Extract the (X, Y) coordinate from the center of the cell holding the provided text.  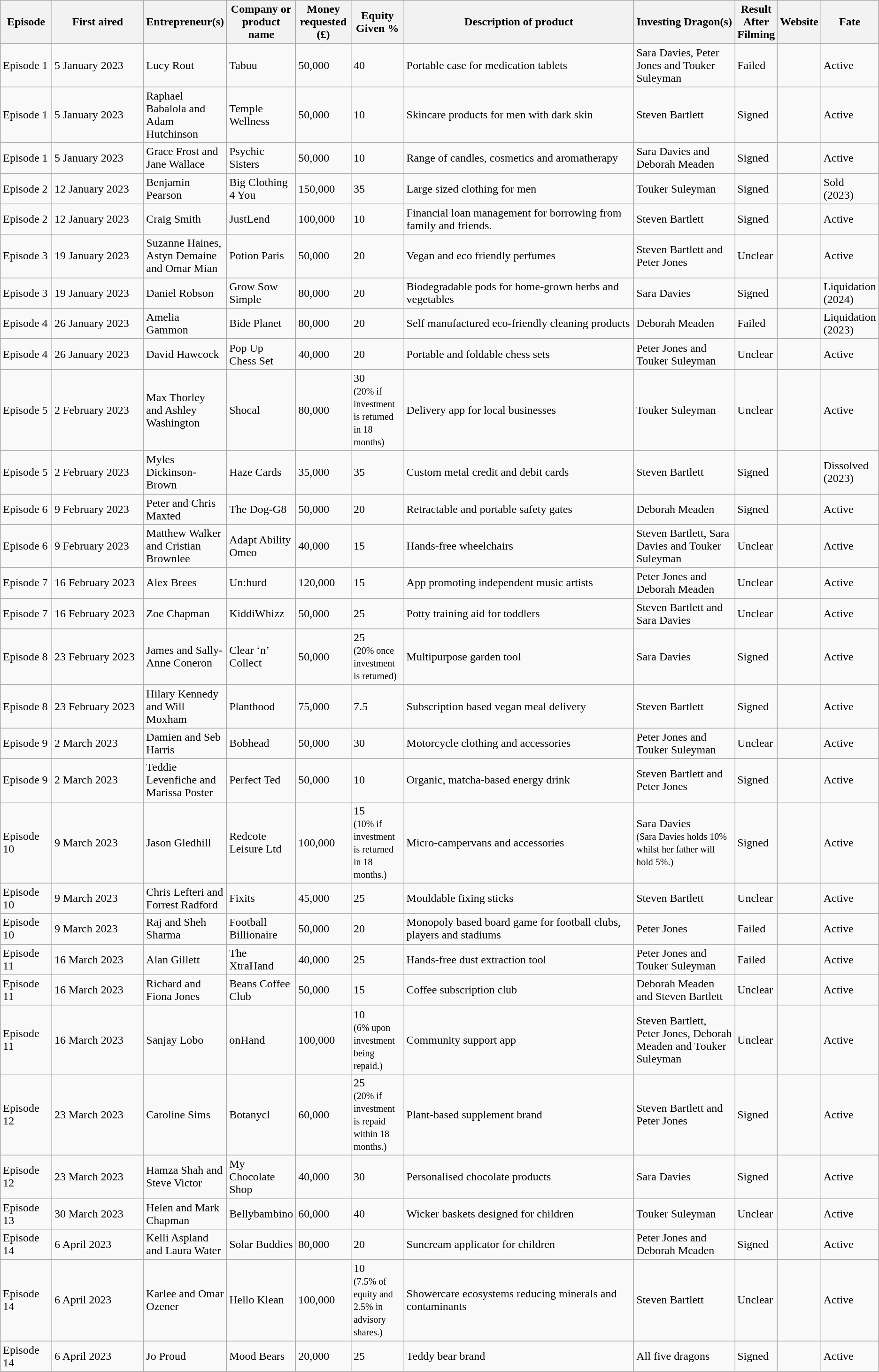
25 (20% once investment is returned) (378, 657)
Lucy Rout (185, 65)
30 (20% if investment is returned in 18 months) (378, 410)
All five dragons (685, 1356)
The Dog-G8 (261, 509)
Benjamin Pearson (185, 189)
30 March 2023 (98, 1214)
Entrepreneur(s) (185, 22)
Multipurpose garden tool (519, 657)
Sanjay Lobo (185, 1039)
Liquidation (2023) (850, 323)
Equity Given % (378, 22)
Beans Coffee Club (261, 990)
Helen and Mark Chapman (185, 1214)
Monopoly based board game for football clubs, players and stadiums (519, 929)
Chris Lefteri and Forrest Radford (185, 898)
Bobhead (261, 743)
Football Billionaire (261, 929)
150,000 (324, 189)
Myles Dickinson-Brown (185, 472)
Daniel Robson (185, 293)
Temple Wellness (261, 115)
10 (7.5% of equity and 2.5% in advisory shares.) (378, 1300)
App promoting independent music artists (519, 583)
Range of candles, cosmetics and aromatherapy (519, 158)
Psychic Sisters (261, 158)
Richard and Fiona Jones (185, 990)
Grace Frost and Jane Wallace (185, 158)
Bellybambino (261, 1214)
Hands-free dust extraction tool (519, 959)
Haze Cards (261, 472)
75,000 (324, 706)
Tabuu (261, 65)
Raphael Babalola and Adam Hutchinson (185, 115)
My Chocolate Shop (261, 1177)
Alan Gillett (185, 959)
Un:hurd (261, 583)
Liquidation (2024) (850, 293)
Karlee and Omar Ozener (185, 1300)
Subscription based vegan meal delivery (519, 706)
KiddiWhizz (261, 613)
Vegan and eco friendly perfumes (519, 256)
Delivery app for local businesses (519, 410)
Sara Davies and Deborah Meaden (685, 158)
35,000 (324, 472)
Adapt Ability Omeo (261, 546)
Hello Klean (261, 1300)
Max Thorley and Ashley Washington (185, 410)
Suncream applicator for children (519, 1245)
Financial loan management for borrowing from family and friends. (519, 219)
25 (20% if investment is repaid within 18 months.) (378, 1114)
Community support app (519, 1039)
Mouldable fixing sticks (519, 898)
Portable case for medication tablets (519, 65)
Craig Smith (185, 219)
Deborah Meaden and Steven Bartlett (685, 990)
Micro-campervans and accessories (519, 843)
Fixits (261, 898)
Website (799, 22)
Episode 13 (26, 1214)
James and Sally-Anne Coneron (185, 657)
Organic, matcha-based energy drink (519, 780)
Teddy bear brand (519, 1356)
Wicker baskets designed for children (519, 1214)
Retractable and portable safety gates (519, 509)
Potty training aid for toddlers (519, 613)
Suzanne Haines, Astyn Demaine and Omar Mian (185, 256)
Steven Bartlett and Sara Davies (685, 613)
Grow Sow Simple (261, 293)
Investing Dragon(s) (685, 22)
Clear ‘n’ Collect (261, 657)
Kelli Aspland and Laura Water (185, 1245)
Teddie Levenfiche and Marissa Poster (185, 780)
Large sized clothing for men (519, 189)
Shocal (261, 410)
Result After Filming (756, 22)
Plant-based supplement brand (519, 1114)
Alex Brees (185, 583)
Description of product (519, 22)
Sara Davies (Sara Davies holds 10% whilst her father will hold 5%.) (685, 843)
Jason Gledhill (185, 843)
Redcote Leisure Ltd (261, 843)
Fate (850, 22)
20,000 (324, 1356)
Sara Davies, Peter Jones and Touker Suleyman (685, 65)
Zoe Chapman (185, 613)
Money requested (£) (324, 22)
Company or product name (261, 22)
Caroline Sims (185, 1114)
Peter Jones (685, 929)
45,000 (324, 898)
Raj and Sheh Sharma (185, 929)
Hamza Shah and Steve Victor (185, 1177)
Bide Planet (261, 323)
First aired (98, 22)
Self manufactured eco-friendly cleaning products (519, 323)
Steven Bartlett, Peter Jones, Deborah Meaden and Touker Suleyman (685, 1039)
Dissolved (2023) (850, 472)
Mood Bears (261, 1356)
Showercare ecosystems reducing minerals and contaminants (519, 1300)
Planthood (261, 706)
Custom metal credit and debit cards (519, 472)
Hilary Kennedy and Will Moxham (185, 706)
Amelia Gammon (185, 323)
Steven Bartlett, Sara Davies and Touker Suleyman (685, 546)
Hands-free wheelchairs (519, 546)
David Hawcock (185, 354)
Jo Proud (185, 1356)
10 (6% upon investment being repaid.) (378, 1039)
Botanycl (261, 1114)
Episode (26, 22)
Potion Paris (261, 256)
The XtraHand (261, 959)
Skincare products for men with dark skin (519, 115)
onHand (261, 1039)
Motorcycle clothing and accessories (519, 743)
7.5 (378, 706)
Pop Up Chess Set (261, 354)
Personalised chocolate products (519, 1177)
Biodegradable pods for home-grown herbs and vegetables (519, 293)
Portable and foldable chess sets (519, 354)
Coffee subscription club (519, 990)
JustLend (261, 219)
Perfect Ted (261, 780)
120,000 (324, 583)
Solar Buddies (261, 1245)
Sold (2023) (850, 189)
Big Clothing 4 You (261, 189)
15 (10% if investment is returned in 18 months.) (378, 843)
Matthew Walker and Cristian Brownlee (185, 546)
Peter and Chris Maxted (185, 509)
Damien and Seb Harris (185, 743)
